Locate the cell with the specified text and output its [x, y] center coordinate. 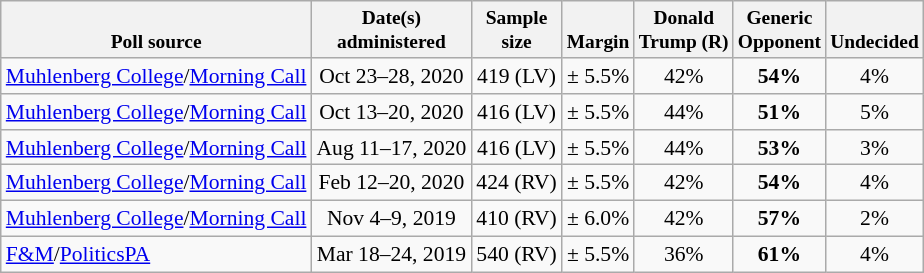
424 (RV) [516, 183]
Mar 18–24, 2019 [391, 254]
5% [875, 112]
Undecided [875, 30]
F&M/PoliticsPA [156, 254]
Nov 4–9, 2019 [391, 219]
Margin [598, 30]
Oct 13–20, 2020 [391, 112]
51% [779, 112]
3% [875, 148]
540 (RV) [516, 254]
DonaldTrump (R) [684, 30]
410 (RV) [516, 219]
Poll source [156, 30]
2% [875, 219]
57% [779, 219]
± 6.0% [598, 219]
36% [684, 254]
Oct 23–28, 2020 [391, 76]
Aug 11–17, 2020 [391, 148]
53% [779, 148]
Date(s)administered [391, 30]
61% [779, 254]
Samplesize [516, 30]
GenericOpponent [779, 30]
419 (LV) [516, 76]
Feb 12–20, 2020 [391, 183]
